Extract the (x, y) coordinate from the center of the cell holding the provided text.  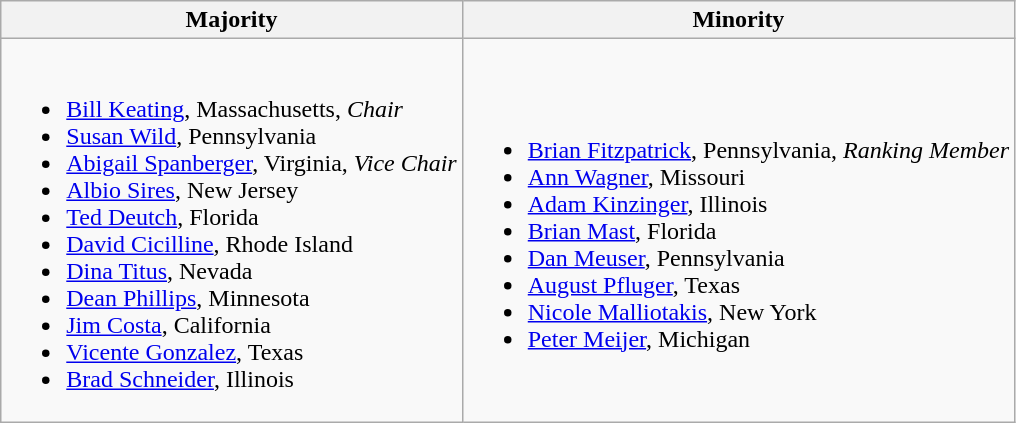
Minority (738, 20)
Majority (232, 20)
